Provide the (x, y) coordinate of the cell's center where the given text is located.  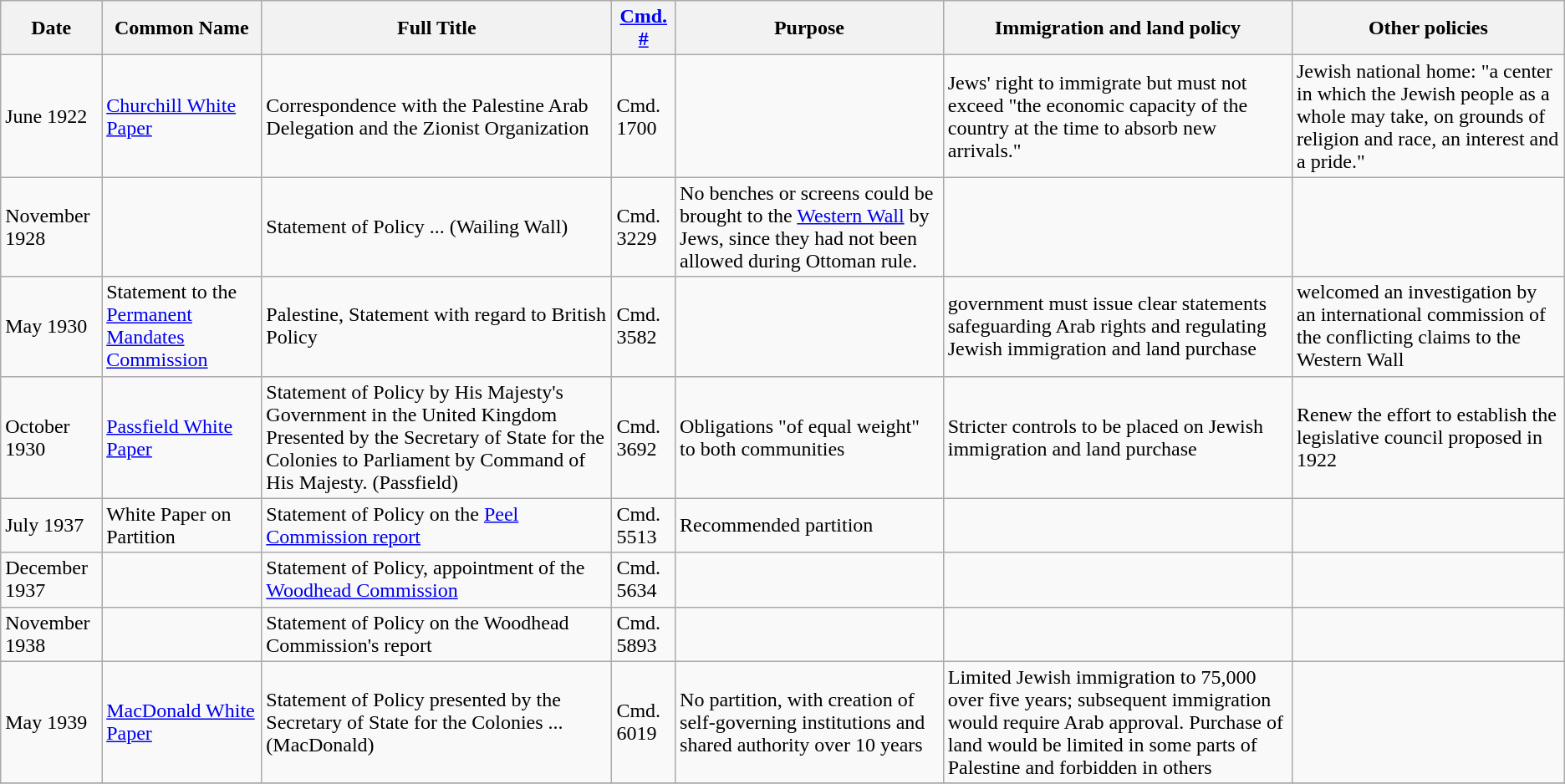
Immigration and land policy (1117, 28)
Cmd. 5513 (644, 525)
Cmd. 5893 (644, 634)
welcomed an investigation by an international commission of the conflicting claims to the Western Wall (1428, 326)
Stricter controls to be placed on Jewish immigration and land purchase (1117, 437)
Cmd. 1700 (644, 116)
Cmd. 3692 (644, 437)
No partition, with creation of self-governing institutions and shared authority over 10 years (809, 722)
Passfield White Paper (182, 437)
Purpose (809, 28)
Renew the effort to establish the legislative council proposed in 1922 (1428, 437)
Other policies (1428, 28)
Cmd. 3582 (644, 326)
Cmd. 3229 (644, 227)
Jewish national home: "a center in which the Jewish people as a whole may take, on grounds of religion and race, an interest and a pride." (1428, 116)
Churchill White Paper (182, 116)
December 1937 (52, 580)
Statement of Policy, appointment of the Woodhead Commission (436, 580)
No benches or screens could be brought to the Western Wall by Jews, since they had not been allowed during Ottoman rule. (809, 227)
government must issue clear statements safeguarding Arab rights and regulating Jewish immigration and land purchase (1117, 326)
Correspondence with the Palestine Arab Delegation and the Zionist Organization (436, 116)
Cmd. 6019 (644, 722)
Common Name (182, 28)
Statement of Policy on the Woodhead Commission's report (436, 634)
Palestine, Statement with regard to British Policy (436, 326)
Jews' right to immigrate but must not exceed "the economic capacity of the country at the time to absorb new arrivals." (1117, 116)
MacDonald White Paper (182, 722)
White Paper on Partition (182, 525)
July 1937 (52, 525)
June 1922 (52, 116)
Statement of Policy on the Peel Commission report (436, 525)
Cmd. # (644, 28)
Full Title (436, 28)
Cmd. 5634 (644, 580)
May 1930 (52, 326)
November 1938 (52, 634)
Statement of Policy ... (Wailing Wall) (436, 227)
November 1928 (52, 227)
Statement of Policy presented by the Secretary of State for the Colonies ... (MacDonald) (436, 722)
Obligations "of equal weight" to both communities (809, 437)
May 1939 (52, 722)
Recommended partition (809, 525)
October 1930 (52, 437)
Statement to the Permanent Mandates Commission (182, 326)
Date (52, 28)
